Detect which cell encompasses the target text, then output its [X, Y] center coordinate. 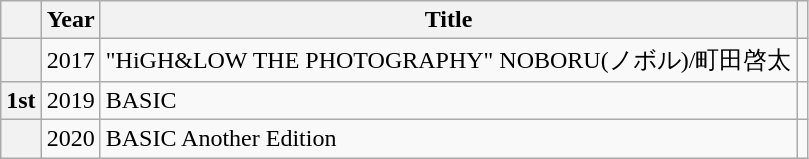
BASIC Another Edition [448, 138]
2019 [70, 100]
2017 [70, 60]
1st [21, 100]
Year [70, 20]
BASIC [448, 100]
Title [448, 20]
"HiGH&LOW THE PHOTOGRAPHY" NOBORU(ノボル)/町田啓太 [448, 60]
2020 [70, 138]
